Pinpoint the cell where the given text exists, returning its (X, Y) midpoint coordinate. 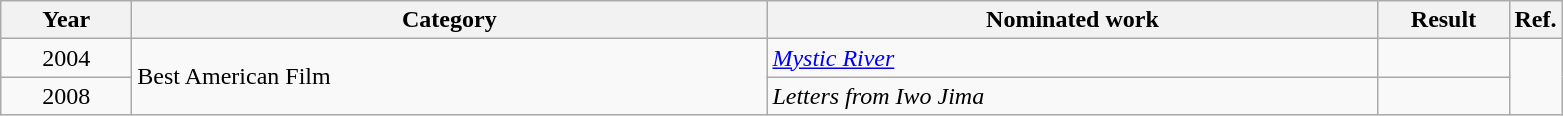
2004 (66, 58)
Mystic River (1072, 58)
Result (1444, 20)
Category (450, 20)
Nominated work (1072, 20)
Year (66, 20)
Ref. (1536, 20)
Best American Film (450, 77)
Letters from Iwo Jima (1072, 96)
2008 (66, 96)
